For the text-containing cell, return its midpoint in (X, Y) coordinate format. 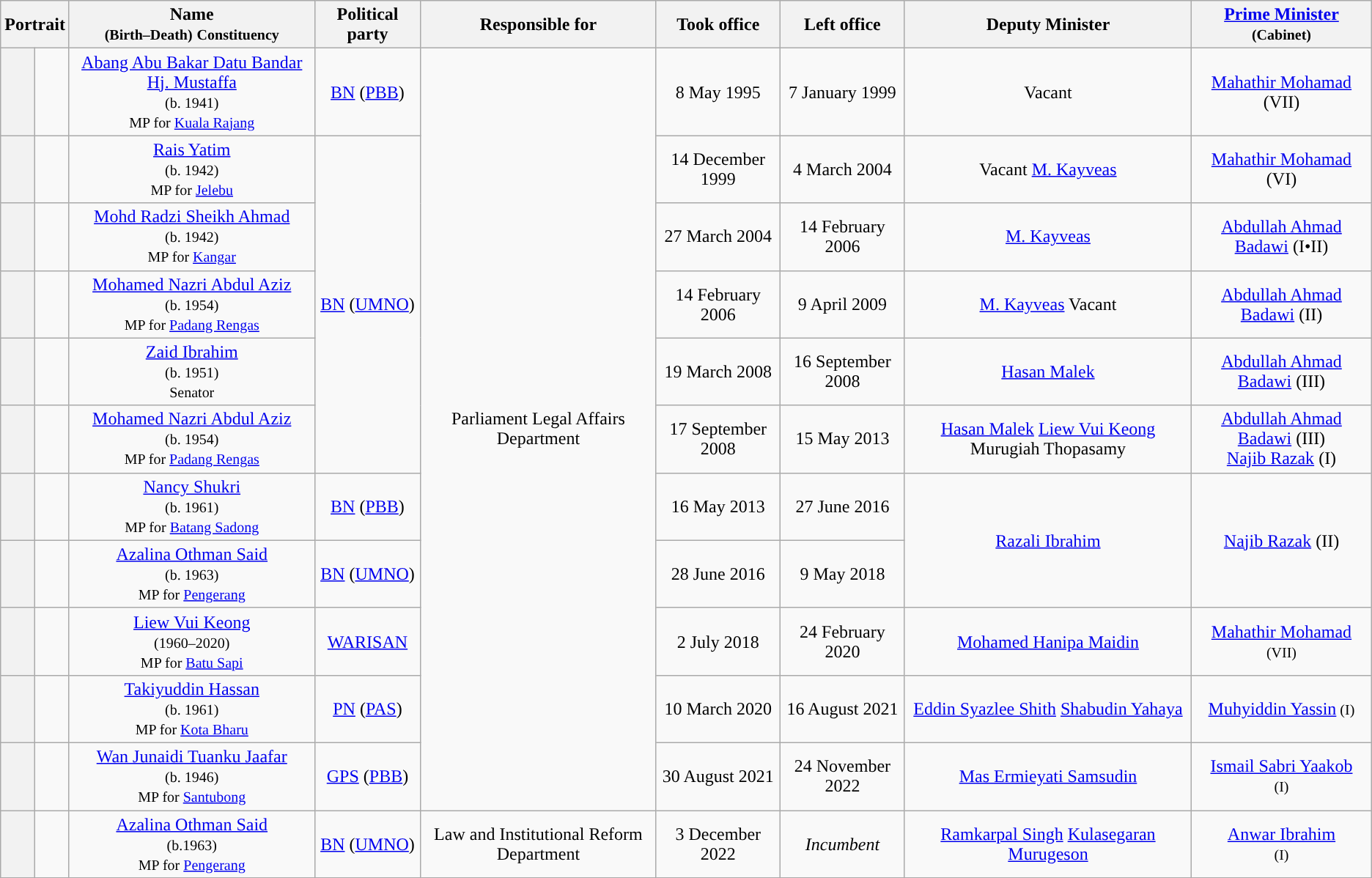
Azalina Othman Said(b.1963)MP for Pengerang (192, 844)
Left office (843, 25)
Razali Ibrahim (1048, 540)
9 April 2009 (843, 304)
Deputy Minister (1048, 25)
17 September 2008 (718, 439)
Abdullah Ahmad Badawi (II) (1282, 304)
Hasan Malek (1048, 372)
Political party (368, 25)
Vacant M. Kayveas (1048, 169)
WARISAN (368, 641)
Law and Institutional Reform Department (538, 844)
Anwar Ibrahim(I) (1282, 844)
2 July 2018 (718, 641)
27 March 2004 (718, 237)
16 August 2021 (843, 709)
M. Kayveas Vacant (1048, 304)
Name(Birth–Death) Constituency (192, 25)
Abdullah Ahmad Badawi (III) (1282, 372)
Ismail Sabri Yaakob(I) (1282, 776)
4 March 2004 (843, 169)
Mohamed Hanipa Maidin (1048, 641)
16 September 2008 (843, 372)
30 August 2021 (718, 776)
Azalina Othman Said (b. 1963) MP for Pengerang (192, 574)
Incumbent (843, 844)
7 January 1999 (843, 92)
Nancy Shukri (b. 1961) MP for Batang Sadong (192, 506)
28 June 2016 (718, 574)
24 November 2022 (843, 776)
27 June 2016 (843, 506)
Parliament Legal Affairs Department (538, 429)
Muhyiddin Yassin (I) (1282, 709)
Mohd Radzi Sheikh Ahmad (b. 1942) MP for Kangar (192, 237)
24 February 2020 (843, 641)
GPS (PBB) (368, 776)
Responsible for (538, 25)
16 May 2013 (718, 506)
Hasan Malek Liew Vui Keong Murugiah Thopasamy (1048, 439)
Wan Junaidi Tuanku Jaafar(b. 1946)MP for Santubong (192, 776)
Mas Ermieyati Samsudin (1048, 776)
Prime Minister (Cabinet) (1282, 25)
8 May 1995 (718, 92)
Mahathir Mohamad (VI) (1282, 169)
9 May 2018 (843, 574)
Abang Abu Bakar Datu Bandar Hj. Mustaffa (b. 1941) MP for Kuala Rajang (192, 92)
Zaid Ibrahim (b. 1951) Senator (192, 372)
Abdullah Ahmad Badawi (III) Najib Razak (I) (1282, 439)
Vacant (1048, 92)
10 March 2020 (718, 709)
Najib Razak (II) (1282, 540)
Portrait (35, 25)
19 March 2008 (718, 372)
Rais Yatim (b. 1942) MP for Jelebu (192, 169)
3 December 2022 (718, 844)
Ramkarpal Singh Kulasegaran Murugeson (1048, 844)
Liew Vui Keong(1960–2020)MP for Batu Sapi (192, 641)
15 May 2013 (843, 439)
Eddin Syazlee Shith Shabudin Yahaya (1048, 709)
Takiyuddin Hassan(b. 1961)MP for Kota Bharu (192, 709)
14 December 1999 (718, 169)
M. Kayveas (1048, 237)
Took office (718, 25)
PN (PAS) (368, 709)
Abdullah Ahmad Badawi (I•II) (1282, 237)
